Locate the cell with the specified text and output its (X, Y) center coordinate. 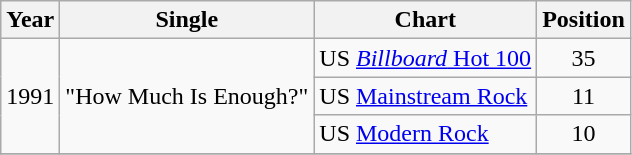
11 (584, 96)
Year (30, 20)
Chart (426, 20)
35 (584, 58)
US Billboard Hot 100 (426, 58)
1991 (30, 96)
10 (584, 134)
Position (584, 20)
US Modern Rock (426, 134)
Single (187, 20)
US Mainstream Rock (426, 96)
"How Much Is Enough?" (187, 96)
